Identify which cell holds the provided text, then report its [X, Y] central coordinate. 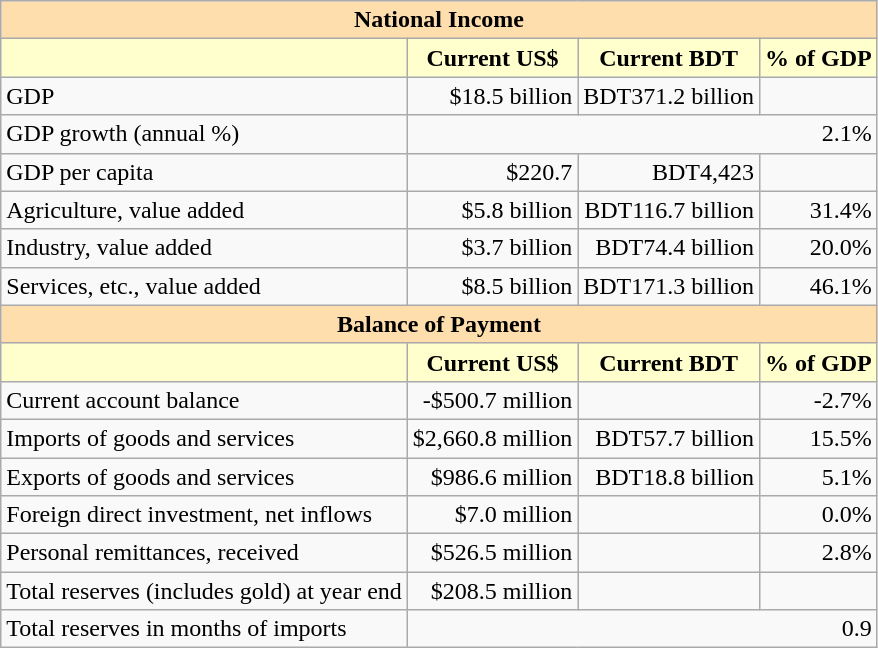
Current account balance [204, 400]
BDT18.8 billion [669, 477]
Balance of Payment [439, 324]
15.5% [818, 438]
-$500.7 million [492, 400]
46.1% [818, 286]
Services, etc., value added [204, 286]
GDP per capita [204, 172]
BDT4,423 [669, 172]
$208.5 million [492, 591]
5.1% [818, 477]
Total reserves (includes gold) at year end [204, 591]
Agriculture, value added [204, 210]
Industry, value added [204, 248]
Personal remittances, received [204, 553]
$18.5 billion [492, 96]
BDT171.3 billion [669, 286]
$2,660.8 million [492, 438]
GDP [204, 96]
BDT116.7 billion [669, 210]
$526.5 million [492, 553]
-2.7% [818, 400]
$7.0 million [492, 515]
20.0% [818, 248]
BDT371.2 billion [669, 96]
Imports of goods and services [204, 438]
BDT74.4 billion [669, 248]
2.8% [818, 553]
0.0% [818, 515]
0.9 [642, 629]
$8.5 billion [492, 286]
$3.7 billion [492, 248]
GDP growth (annual %) [204, 134]
Total reserves in months of imports [204, 629]
2.1% [642, 134]
Foreign direct investment, net inflows [204, 515]
$5.8 billion [492, 210]
Exports of goods and services [204, 477]
National Income [439, 20]
31.4% [818, 210]
$986.6 million [492, 477]
$220.7 [492, 172]
BDT57.7 billion [669, 438]
